Find where the given text appears and provide that cell's center as (x, y) coordinate. 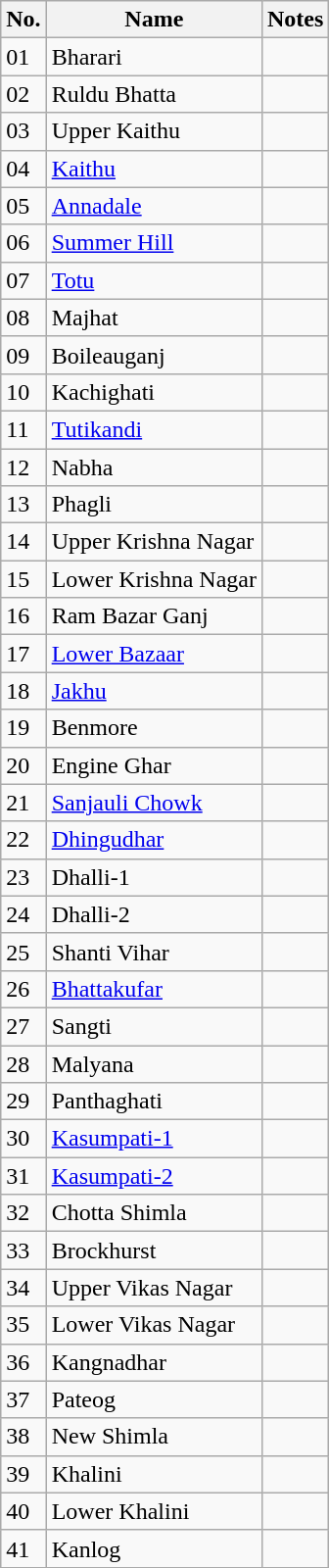
Lower Krishna Nagar (154, 579)
Pateog (154, 1399)
21 (23, 803)
41 (23, 1548)
Boileauganj (154, 355)
New Shimla (154, 1437)
08 (23, 318)
22 (23, 840)
03 (23, 131)
Kachighati (154, 392)
Upper Vikas Nagar (154, 1288)
18 (23, 691)
Ruldu Bhatta (154, 94)
Sanjauli Chowk (154, 803)
Kasumpati-1 (154, 1139)
Lower Vikas Nagar (154, 1325)
Nabha (154, 467)
Notes (295, 20)
Dhalli-1 (154, 877)
Kanlog (154, 1548)
Jakhu (154, 691)
25 (23, 952)
Name (154, 20)
02 (23, 94)
Kaithu (154, 169)
30 (23, 1139)
34 (23, 1288)
13 (23, 505)
Malyana (154, 1063)
19 (23, 728)
Annadale (154, 206)
39 (23, 1474)
04 (23, 169)
33 (23, 1250)
Brockhurst (154, 1250)
15 (23, 579)
10 (23, 392)
20 (23, 765)
Upper Krishna Nagar (154, 542)
11 (23, 429)
28 (23, 1063)
Shanti Vihar (154, 952)
Panthaghati (154, 1102)
Kasumpati-2 (154, 1176)
36 (23, 1362)
38 (23, 1437)
Benmore (154, 728)
16 (23, 616)
27 (23, 1026)
Sangti (154, 1026)
23 (23, 877)
05 (23, 206)
No. (23, 20)
14 (23, 542)
Majhat (154, 318)
Dhingudhar (154, 840)
Lower Khalini (154, 1511)
Phagli (154, 505)
37 (23, 1399)
Engine Ghar (154, 765)
32 (23, 1213)
12 (23, 467)
24 (23, 914)
Totu (154, 280)
Summer Hill (154, 243)
Kangnadhar (154, 1362)
29 (23, 1102)
06 (23, 243)
40 (23, 1511)
Chotta Shimla (154, 1213)
09 (23, 355)
Tutikandi (154, 429)
26 (23, 989)
Upper Kaithu (154, 131)
17 (23, 654)
31 (23, 1176)
Lower Bazaar (154, 654)
07 (23, 280)
35 (23, 1325)
Khalini (154, 1474)
Bhattakufar (154, 989)
01 (23, 57)
Dhalli-2 (154, 914)
Bharari (154, 57)
Ram Bazar Ganj (154, 616)
